Detect which cell encompasses the target text, then output its [X, Y] center coordinate. 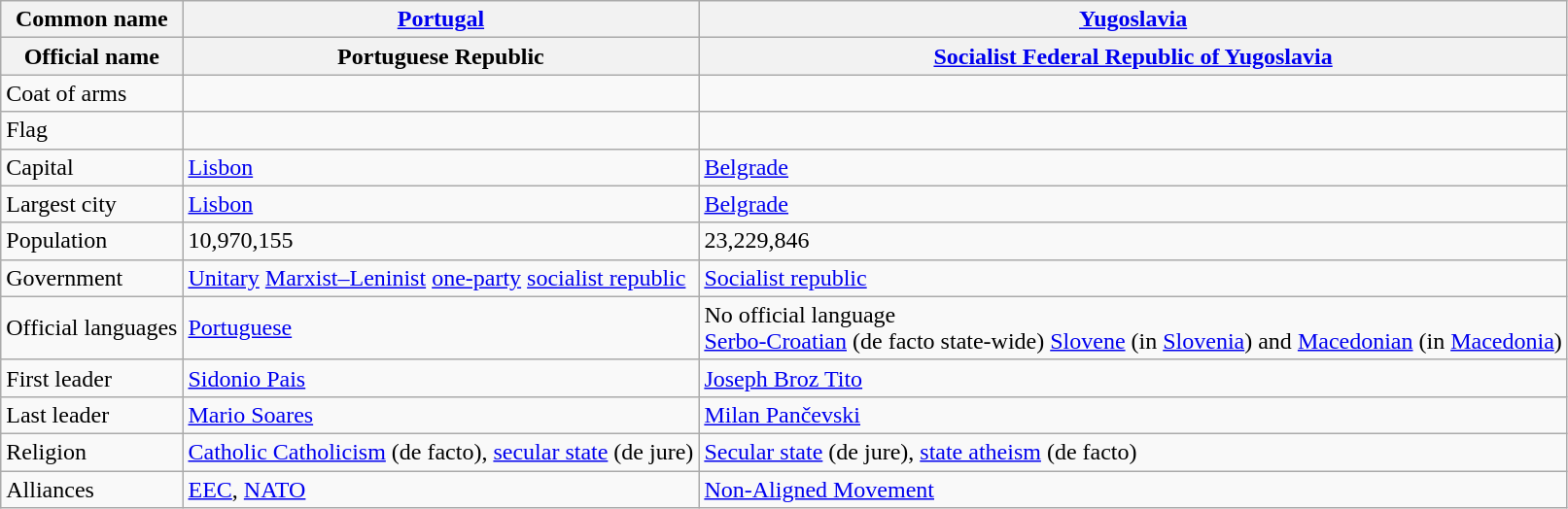
Unitary Marxist–Leninist one-party socialist republic [441, 278]
Socialist Federal Republic of Yugoslavia [1133, 56]
Largest city [91, 204]
Last leader [91, 415]
No official languageSerbo-Croatian (de facto state-wide) Slovene (in Slovenia) and Macedonian (in Macedonia) [1133, 328]
Religion [91, 452]
Population [91, 241]
23,229,846 [1133, 241]
Official name [91, 56]
Coat of arms [91, 93]
Milan Pančevski [1133, 415]
Socialist republic [1133, 278]
Portuguese [441, 328]
Sidonio Pais [441, 378]
Joseph Broz Tito [1133, 378]
Official languages [91, 328]
Portuguese Republic [441, 56]
Government [91, 278]
Mario Soares [441, 415]
Portugal [441, 19]
Yugoslavia [1133, 19]
Alliances [91, 489]
Flag [91, 130]
Capital [91, 167]
Secular state (de jure), state atheism (de facto) [1133, 452]
First leader [91, 378]
Catholic Catholicism (de facto), secular state (de jure) [441, 452]
EEC, NATO [441, 489]
Non-Aligned Movement [1133, 489]
10,970,155 [441, 241]
Common name [91, 19]
